Detect which cell encompasses the target text, then output its (X, Y) center coordinate. 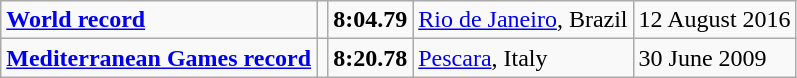
8:04.79 (370, 20)
8:20.78 (370, 58)
30 June 2009 (714, 58)
Pescara, Italy (523, 58)
Rio de Janeiro, Brazil (523, 20)
World record (159, 20)
12 August 2016 (714, 20)
Mediterranean Games record (159, 58)
